For the text-containing cell, return its midpoint in [X, Y] coordinate format. 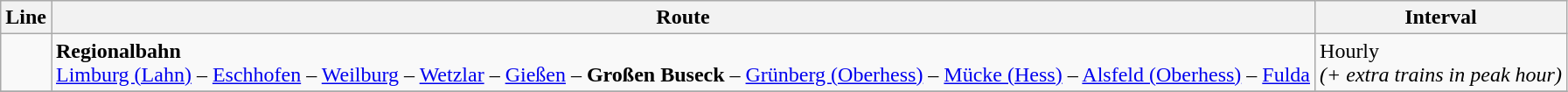
Route [682, 18]
Interval [1441, 18]
Line [26, 18]
Hourly (+ extra trains in peak hour) [1441, 63]
